Return (x, y) of the center of cell containing provided text 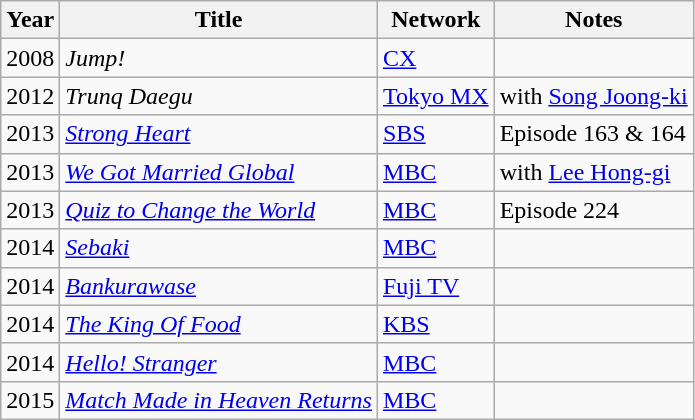
Quiz to Change the World (219, 210)
Bankurawase (219, 286)
2015 (30, 400)
Hello! Stranger (219, 362)
Trunq Daegu (219, 96)
KBS (436, 324)
with Lee Hong-gi (594, 172)
The King Of Food (219, 324)
Match Made in Heaven Returns (219, 400)
Jump! (219, 58)
Sebaki (219, 248)
CX (436, 58)
2008 (30, 58)
Title (219, 20)
We Got Married Global (219, 172)
Episode 163 & 164 (594, 134)
Notes (594, 20)
2012 (30, 96)
Tokyo MX (436, 96)
Episode 224 (594, 210)
Fuji TV (436, 286)
Strong Heart (219, 134)
Year (30, 20)
Network (436, 20)
with Song Joong-ki (594, 96)
SBS (436, 134)
